Scan for the cell matching the given text and deliver its [x, y] coordinate at center. 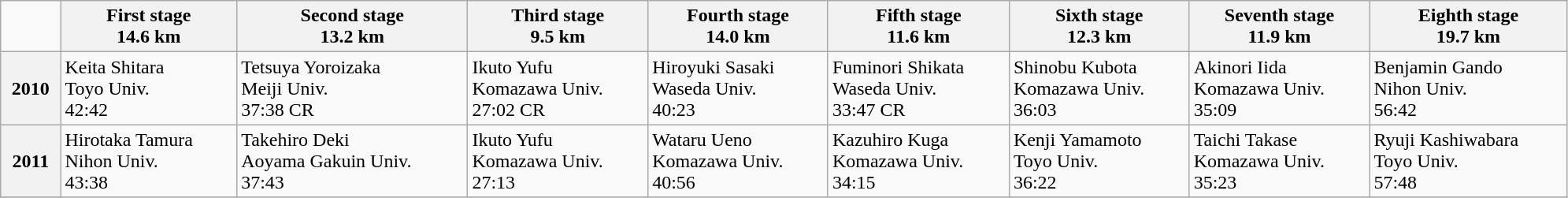
Keita ShitaraToyo Univ.42:42 [149, 88]
Shinobu KubotaKomazawa Univ.36:03 [1099, 88]
2011 [31, 161]
Eighth stage19.7 km [1468, 27]
Kenji YamamotoToyo Univ.36:22 [1099, 161]
Tetsuya YoroizakaMeiji Univ.37:38 CR [353, 88]
Ikuto YufuKomazawa Univ.27:13 [558, 161]
Third stage9.5 km [558, 27]
Takehiro DekiAoyama Gakuin Univ.37:43 [353, 161]
First stage14.6 km [149, 27]
Hiroyuki SasakiWaseda Univ.40:23 [739, 88]
Akinori IidaKomazawa Univ.35:09 [1279, 88]
Benjamin GandoNihon Univ.56:42 [1468, 88]
Ryuji KashiwabaraToyo Univ.57:48 [1468, 161]
Ikuto YufuKomazawa Univ.27:02 CR [558, 88]
Fuminori ShikataWaseda Univ.33:47 CR [918, 88]
Seventh stage11.9 km [1279, 27]
Taichi TakaseKomazawa Univ.35:23 [1279, 161]
Wataru UenoKomazawa Univ.40:56 [739, 161]
Second stage13.2 km [353, 27]
Sixth stage12.3 km [1099, 27]
Fifth stage11.6 km [918, 27]
Fourth stage14.0 km [739, 27]
2010 [31, 88]
Hirotaka TamuraNihon Univ.43:38 [149, 161]
Kazuhiro KugaKomazawa Univ.34:15 [918, 161]
